Provide the (x, y) coordinate of the cell's center where the given text is located.  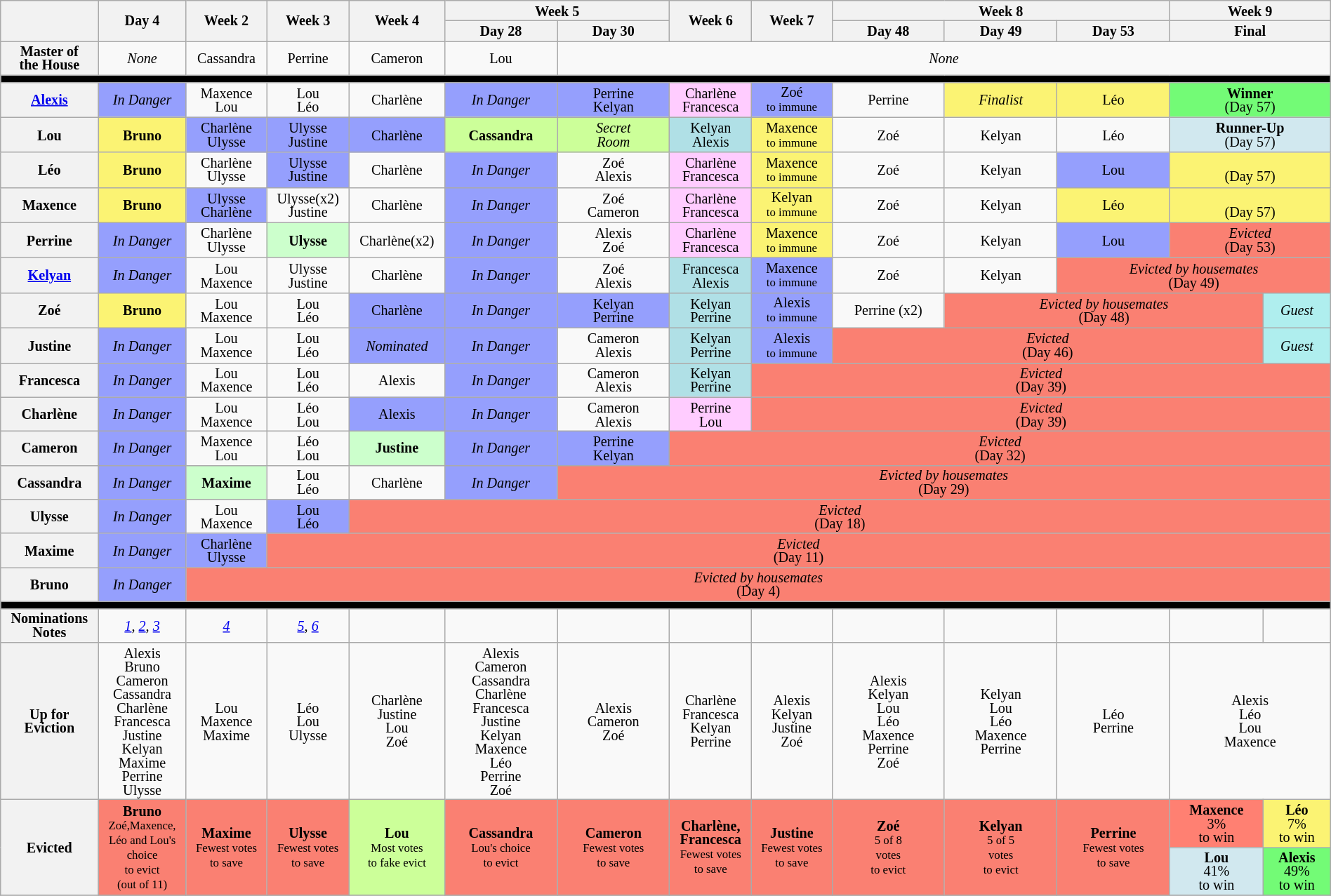
CassandraLou's choiceto evict (501, 848)
5, 6 (308, 626)
Day 4 (142, 21)
FrancescaAlexis (710, 276)
MaximeFewest votesto save (226, 848)
UlysseCharlène (226, 206)
LouMaxenceMaxime (226, 721)
Evicted by housemates(Day 4) (758, 585)
AlexisKelyanJustineZoé (792, 721)
Nominated (397, 346)
1, 2, 3 (142, 626)
Evicted(Day 46) (1047, 346)
PerrineFewest votesto save (1113, 848)
Week 8 (1001, 11)
Day 28 (501, 31)
BrunoZoé,Maxence, Léo and Lou's choiceto evict(out of 11) (142, 848)
Francesca (49, 380)
Evicted(Day 11) (799, 551)
AlexisKelyanLouLéoMaxencePerrineZoé (888, 721)
Week 2 (226, 21)
LouMost votesto fake evict (397, 848)
AlexisCameronCassandraCharlèneFrancescaJustineKelyanMaxenceLéoPerrineZoé (501, 721)
Week 3 (308, 21)
Week 5 (557, 11)
Evicted(Day 53) (1250, 241)
Evicted by housemates(Day 29) (944, 483)
Week 9 (1250, 11)
Up forEviction (49, 721)
JustineFewest votesto save (792, 848)
Ulysse(x2)Justine (308, 206)
Alexis49%to win (1297, 871)
Winner(Day 57) (1250, 100)
AlexisBrunoCameronCassandraCharlèneFrancescaJustineKelyanMaximePerrineUlysse (142, 721)
Perrine (x2) (888, 311)
NominationsNotes (49, 626)
Runner-Up(Day 57) (1250, 135)
Kelyanto immune (792, 206)
CharlèneFrancescaKelyanPerrine (710, 721)
Final (1250, 31)
KelyanAlexis (710, 135)
KelyanLouLéoMaxencePerrine (1000, 721)
Week 4 (397, 21)
SecretRoom (614, 135)
Week 6 (710, 21)
PerrineLou (710, 414)
Evicted by housemates(Day 49) (1193, 276)
Lou41%to win (1216, 871)
AlexisCameronZoé (614, 721)
Day 48 (888, 31)
Master ofthe House (49, 59)
AlexisLéoLouMaxence (1250, 721)
Léo7%to win (1297, 824)
Day 30 (614, 31)
Charlène,FrancescaFewest votesto save (710, 848)
Maxence3%to win (1216, 824)
Day 49 (1000, 31)
AlexisZoé (614, 241)
Day 53 (1113, 31)
Maxence (49, 206)
CharlèneJustineLouZoé (397, 721)
Evicted (49, 848)
LéoLouUlysse (308, 721)
Zoé5 of 8votesto evict (888, 848)
Week 7 (792, 21)
CameronFewest votesto save (614, 848)
Evicted by housemates(Day 48) (1104, 311)
UlysseFewest votesto save (308, 848)
Kelyan 5 of 5votesto evict (1000, 848)
ZoéCameron (614, 206)
Charlène(x2) (397, 241)
LéoPerrine (1113, 721)
4 (226, 626)
Zoéto immune (792, 100)
Evicted(Day 18) (840, 516)
Evicted(Day 32) (1000, 449)
Finalist (1000, 100)
